Capture the cell that displays the provided text and extract its [x, y] central coordinate. 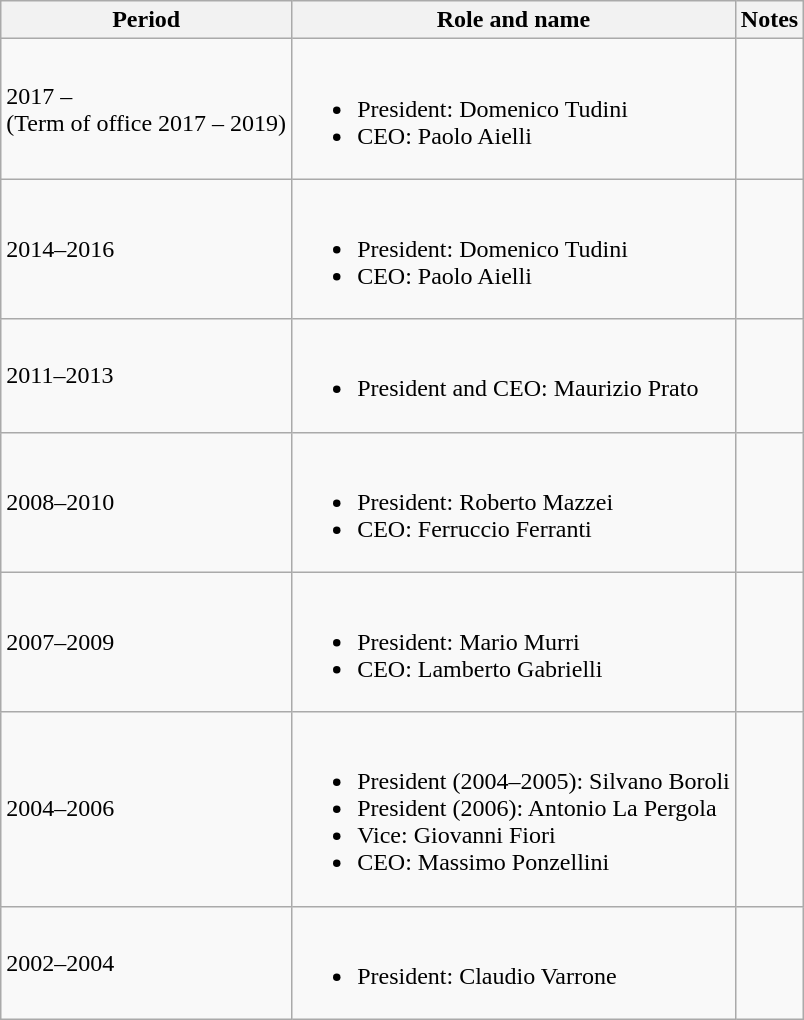
President: Mario MurriCEO: Lamberto Gabrielli [514, 642]
President (2004–2005): Silvano BoroliPresident (2006): Antonio La PergolaVice: Giovanni FioriCEO: Massimo Ponzellini [514, 809]
2002–2004 [146, 962]
2008–2010 [146, 502]
President: Claudio Varrone [514, 962]
2014–2016 [146, 249]
2011–2013 [146, 376]
Role and name [514, 20]
2017 – (Term of office 2017 – 2019) [146, 109]
2007–2009 [146, 642]
Notes [769, 20]
President: Roberto MazzeiCEO: Ferruccio Ferranti [514, 502]
Period [146, 20]
2004–2006 [146, 809]
President and CEO: Maurizio Prato [514, 376]
